Scan for the cell matching the given text and deliver its (X, Y) coordinate at center. 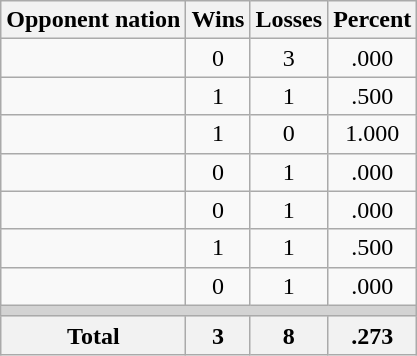
1.000 (372, 134)
Opponent nation (94, 20)
Wins (218, 20)
8 (289, 335)
Total (94, 335)
.273 (372, 335)
Percent (372, 20)
Losses (289, 20)
